Locate the cell with the specified text and output its (X, Y) center coordinate. 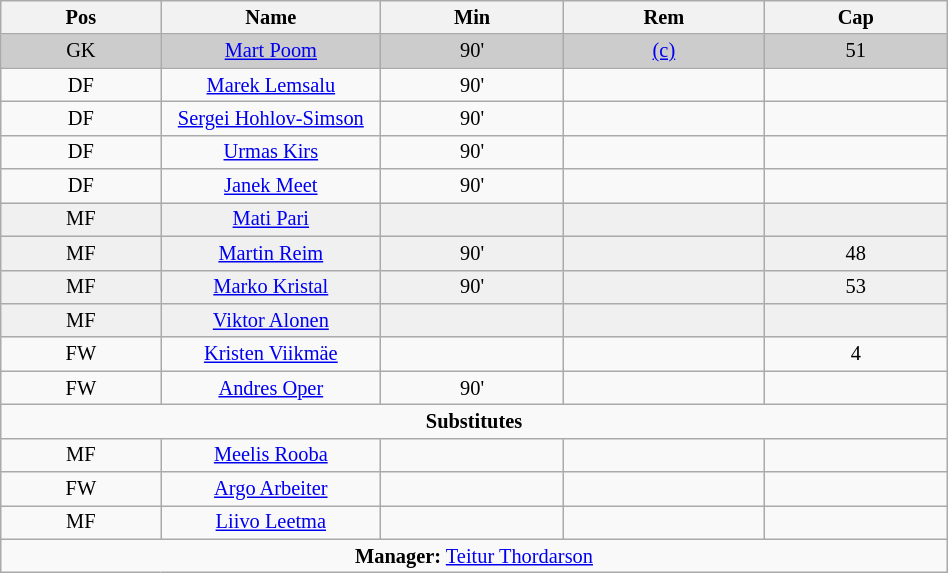
Rem (664, 17)
Andres Oper (271, 388)
GK (81, 51)
Mati Pari (271, 219)
Argo Arbeiter (271, 489)
Substitutes (474, 421)
48 (856, 253)
Min (472, 17)
Martin Reim (271, 253)
Liivo Leetma (271, 522)
Sergei Hohlov-Simson (271, 118)
(c) (664, 51)
53 (856, 287)
Mart Poom (271, 51)
Pos (81, 17)
Manager: Teitur Thordarson (474, 556)
Meelis Rooba (271, 455)
Marek Lemsalu (271, 85)
51 (856, 51)
Urmas Kirs (271, 152)
Cap (856, 17)
4 (856, 354)
Kristen Viikmäe (271, 354)
Marko Kristal (271, 287)
Name (271, 17)
Viktor Alonen (271, 320)
Janek Meet (271, 186)
